Output the [X, Y] coordinate of the center of the cell containing the given text.  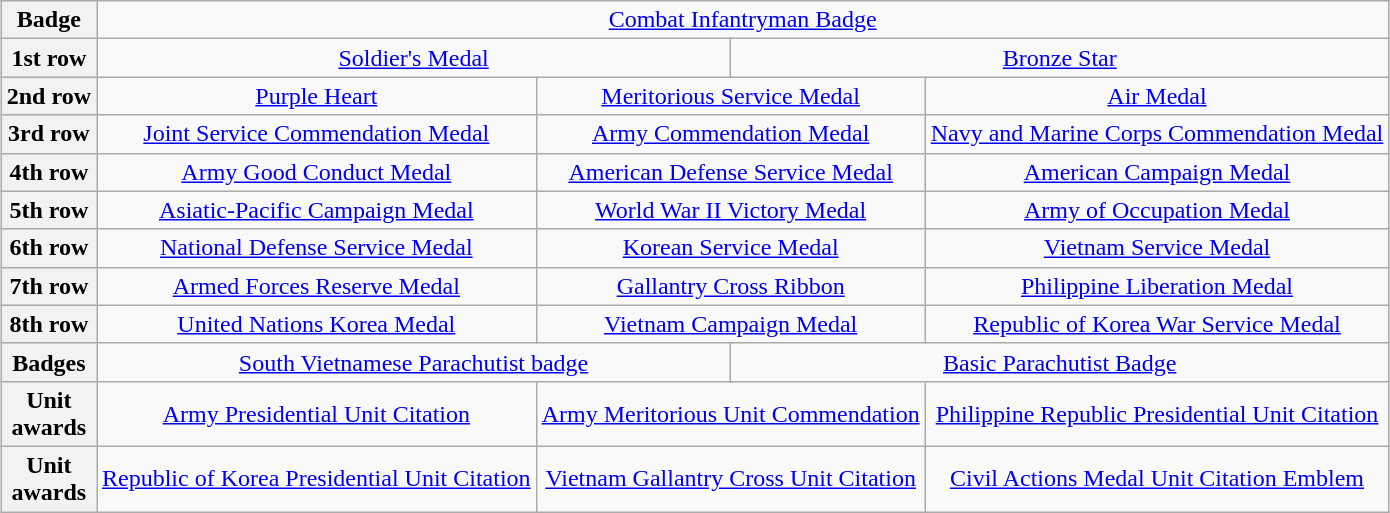
2nd row [48, 96]
Army Commendation Medal [730, 134]
Soldier's Medal [413, 58]
3rd row [48, 134]
Army Meritorious Unit Commendation [730, 414]
National Defense Service Medal [316, 248]
Asiatic-Pacific Campaign Medal [316, 210]
8th row [48, 324]
Vietnam Campaign Medal [730, 324]
Army of Occupation Medal [1157, 210]
Basic Parachutist Badge [1060, 362]
Republic of Korea War Service Medal [1157, 324]
Combat Infantryman Badge [742, 20]
United Nations Korea Medal [316, 324]
Air Medal [1157, 96]
6th row [48, 248]
Philippine Republic Presidential Unit Citation [1157, 414]
7th row [48, 286]
Purple Heart [316, 96]
Civil Actions Medal Unit Citation Emblem [1157, 478]
4th row [48, 172]
Badge [48, 20]
Gallantry Cross Ribbon [730, 286]
Vietnam Gallantry Cross Unit Citation [730, 478]
Korean Service Medal [730, 248]
Philippine Liberation Medal [1157, 286]
Army Good Conduct Medal [316, 172]
Badges [48, 362]
Bronze Star [1060, 58]
American Campaign Medal [1157, 172]
Navy and Marine Corps Commendation Medal [1157, 134]
Army Presidential Unit Citation [316, 414]
1st row [48, 58]
Vietnam Service Medal [1157, 248]
Republic of Korea Presidential Unit Citation [316, 478]
Joint Service Commendation Medal [316, 134]
South Vietnamese Parachutist badge [413, 362]
Meritorious Service Medal [730, 96]
American Defense Service Medal [730, 172]
World War II Victory Medal [730, 210]
Armed Forces Reserve Medal [316, 286]
5th row [48, 210]
